Find where the given text appears and provide that cell's center as [X, Y] coordinate. 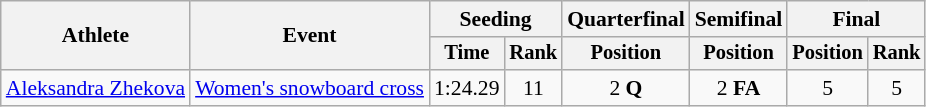
Women's snowboard cross [310, 88]
Quarterfinal [626, 19]
Aleksandra Zhekova [96, 88]
Event [310, 36]
Semifinal [739, 19]
2 FA [739, 88]
Final [856, 19]
Time [466, 54]
Seeding [496, 19]
Athlete [96, 36]
1:24.29 [466, 88]
11 [533, 88]
2 Q [626, 88]
